Provide the (x, y) coordinate of the cell's center where the given text is located.  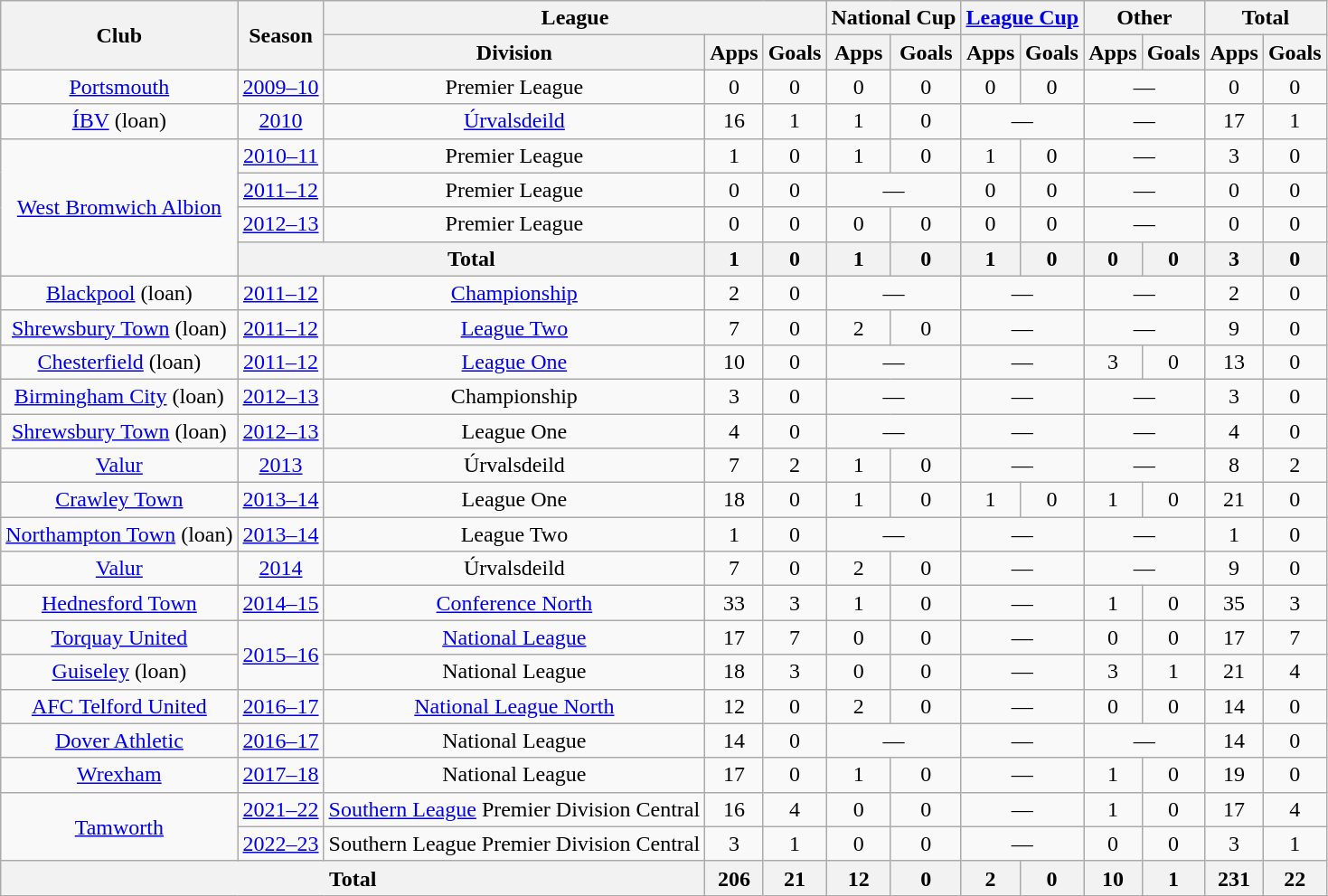
Guiseley (loan) (119, 672)
Club (119, 35)
Other (1144, 18)
AFC Telford United (119, 706)
West Bromwich Albion (119, 207)
2010 (280, 121)
2010–11 (280, 156)
Birmingham City (loan) (119, 396)
8 (1234, 466)
2015–16 (280, 655)
ÍBV (loan) (119, 121)
Torquay United (119, 637)
Northampton Town (loan) (119, 534)
35 (1234, 603)
Conference North (514, 603)
Wrexham (119, 775)
2021–22 (280, 809)
13 (1234, 362)
Tamworth (119, 826)
2009–10 (280, 87)
National League North (514, 706)
2014–15 (280, 603)
19 (1234, 775)
2014 (280, 569)
2022–23 (280, 844)
Hednesford Town (119, 603)
Season (280, 35)
Chesterfield (loan) (119, 362)
Blackpool (loan) (119, 293)
22 (1295, 878)
Dover Athletic (119, 740)
Portsmouth (119, 87)
League (575, 18)
2017–18 (280, 775)
231 (1234, 878)
Division (514, 52)
National Cup (893, 18)
206 (734, 878)
33 (734, 603)
League Cup (1022, 18)
2013 (280, 466)
Crawley Town (119, 500)
